Output the [X, Y] coordinate of the center of the cell containing the given text.  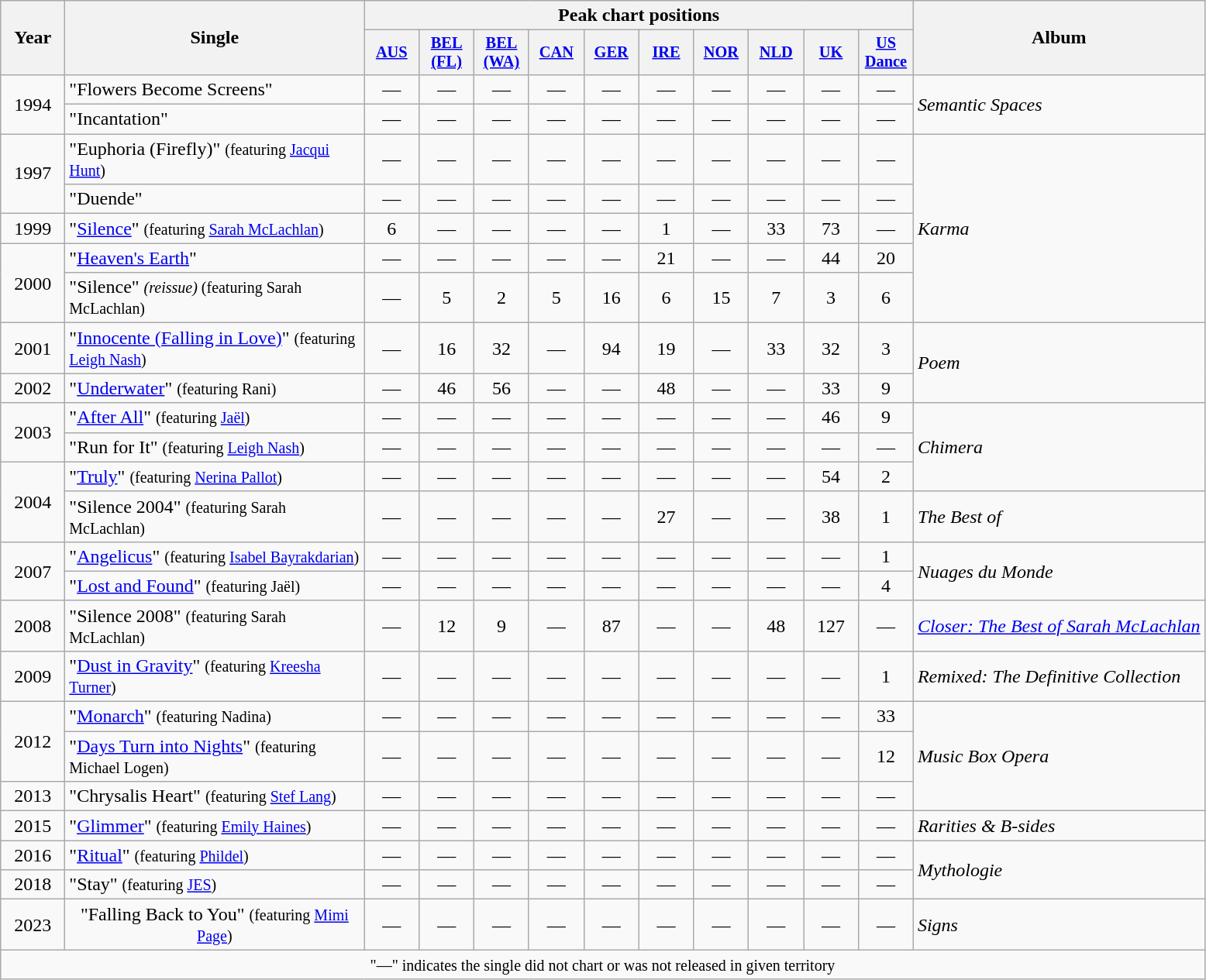
Rarities & B-sides [1059, 826]
2009 [33, 676]
"Run for It" (featuring Leigh Nash) [215, 447]
CAN [556, 53]
"Silence 2004" (featuring Sarah McLachlan) [215, 516]
Semantic Spaces [1059, 104]
54 [831, 476]
"Days Turn into Nights" (featuring Michael Logen) [215, 756]
Chimera [1059, 447]
Signs [1059, 925]
2012 [33, 742]
94 [611, 349]
Year [33, 38]
127 [831, 626]
"Falling Back to You" (featuring Mimi Page) [215, 925]
"Underwater" (featuring Rani) [215, 388]
"Incantation" [215, 119]
"Lost and Found" (featuring Jaël) [215, 586]
GER [611, 53]
"Angelicus" (featuring Isabel Bayrakdarian) [215, 556]
"Silence" (reissue) (featuring Sarah McLachlan) [215, 297]
"Chrysalis Heart" (featuring Stef Lang) [215, 796]
2007 [33, 571]
7 [777, 297]
15 [721, 297]
US Dance [887, 53]
2016 [33, 855]
19 [667, 349]
2002 [33, 388]
"Truly" (featuring Nerina Pallot) [215, 476]
Mythologie [1059, 870]
Closer: The Best of Sarah McLachlan [1059, 626]
"Dust in Gravity" (featuring Kreesha Turner) [215, 676]
"Monarch" (featuring Nadina) [215, 717]
The Best of [1059, 516]
Album [1059, 38]
1999 [33, 229]
56 [502, 388]
Remixed: The Definitive Collection [1059, 676]
2018 [33, 885]
"Euphoria (Firefly)" (featuring Jacqui Hunt) [215, 160]
2004 [33, 502]
"Silence 2008" (featuring Sarah McLachlan) [215, 626]
2003 [33, 432]
"Ritual" (featuring Phildel) [215, 855]
2015 [33, 826]
AUS [392, 53]
73 [831, 229]
"Stay" (featuring JES) [215, 885]
BEL (FL) [446, 53]
Poem [1059, 363]
"Flowers Become Screens" [215, 89]
"After All" (featuring Jaël) [215, 418]
"Silence" (featuring Sarah McLachlan) [215, 229]
"Duende" [215, 199]
27 [667, 516]
20 [887, 258]
Music Box Opera [1059, 756]
"Glimmer" (featuring Emily Haines) [215, 826]
2008 [33, 626]
87 [611, 626]
2013 [33, 796]
21 [667, 258]
44 [831, 258]
1997 [33, 174]
"—" indicates the single did not chart or was not released in given territory [603, 965]
38 [831, 516]
2023 [33, 925]
NLD [777, 53]
Karma [1059, 229]
4 [887, 586]
BEL (WA) [502, 53]
UK [831, 53]
2000 [33, 284]
Single [215, 38]
"Heaven's Earth" [215, 258]
NOR [721, 53]
"Innocente (Falling in Love)" (featuring Leigh Nash) [215, 349]
Nuages du Monde [1059, 571]
1994 [33, 104]
IRE [667, 53]
2001 [33, 349]
Peak chart positions [639, 15]
